Detect which cell encompasses the target text, then output its (x, y) center coordinate. 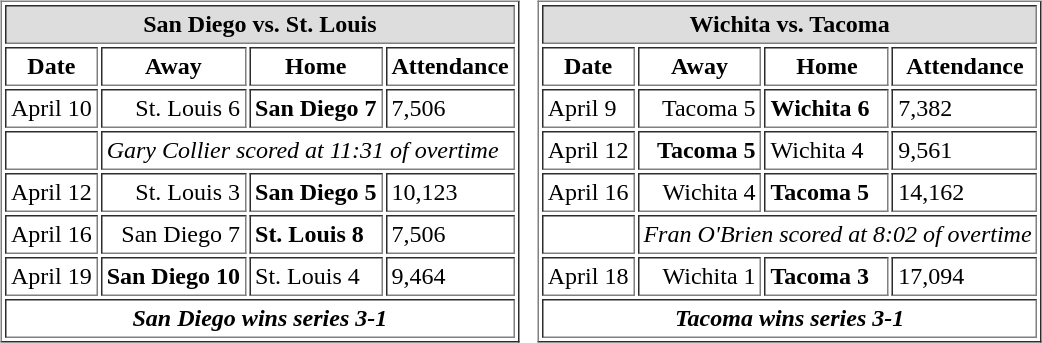
April 19 (52, 276)
April 9 (588, 108)
St. Louis 8 (316, 234)
Fran O'Brien scored at 8:02 of overtime (837, 234)
14,162 (964, 192)
St. Louis 4 (316, 276)
Tacoma wins series 3-1 (790, 318)
April 18 (588, 276)
9,561 (964, 150)
17,094 (964, 276)
7,382 (964, 108)
Wichita 1 (699, 276)
San Diego wins series 3-1 (260, 318)
Gary Collier scored at 11:31 of overtime (308, 150)
9,464 (450, 276)
St. Louis 6 (174, 108)
San Diego vs. St. Louis (260, 24)
San Diego 5 (316, 192)
Wichita vs. Tacoma (790, 24)
April 10 (52, 108)
Tacoma 3 (828, 276)
St. Louis 3 (174, 192)
10,123 (450, 192)
San Diego 10 (174, 276)
Wichita 6 (828, 108)
